Provide the (x, y) coordinate of the cell's center where the given text is located.  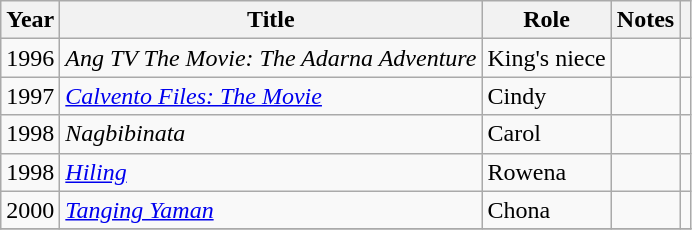
Cindy (546, 96)
Tanging Yaman (271, 210)
Chona (546, 210)
Ang TV The Movie: The Adarna Adventure (271, 58)
Hiling (271, 172)
Role (546, 20)
Calvento Files: The Movie (271, 96)
King's niece (546, 58)
Notes (645, 20)
Nagbibinata (271, 134)
Carol (546, 134)
1997 (30, 96)
Title (271, 20)
1996 (30, 58)
Rowena (546, 172)
2000 (30, 210)
Year (30, 20)
